From the cell containing the given text, extract its center point as [X, Y] coordinate. 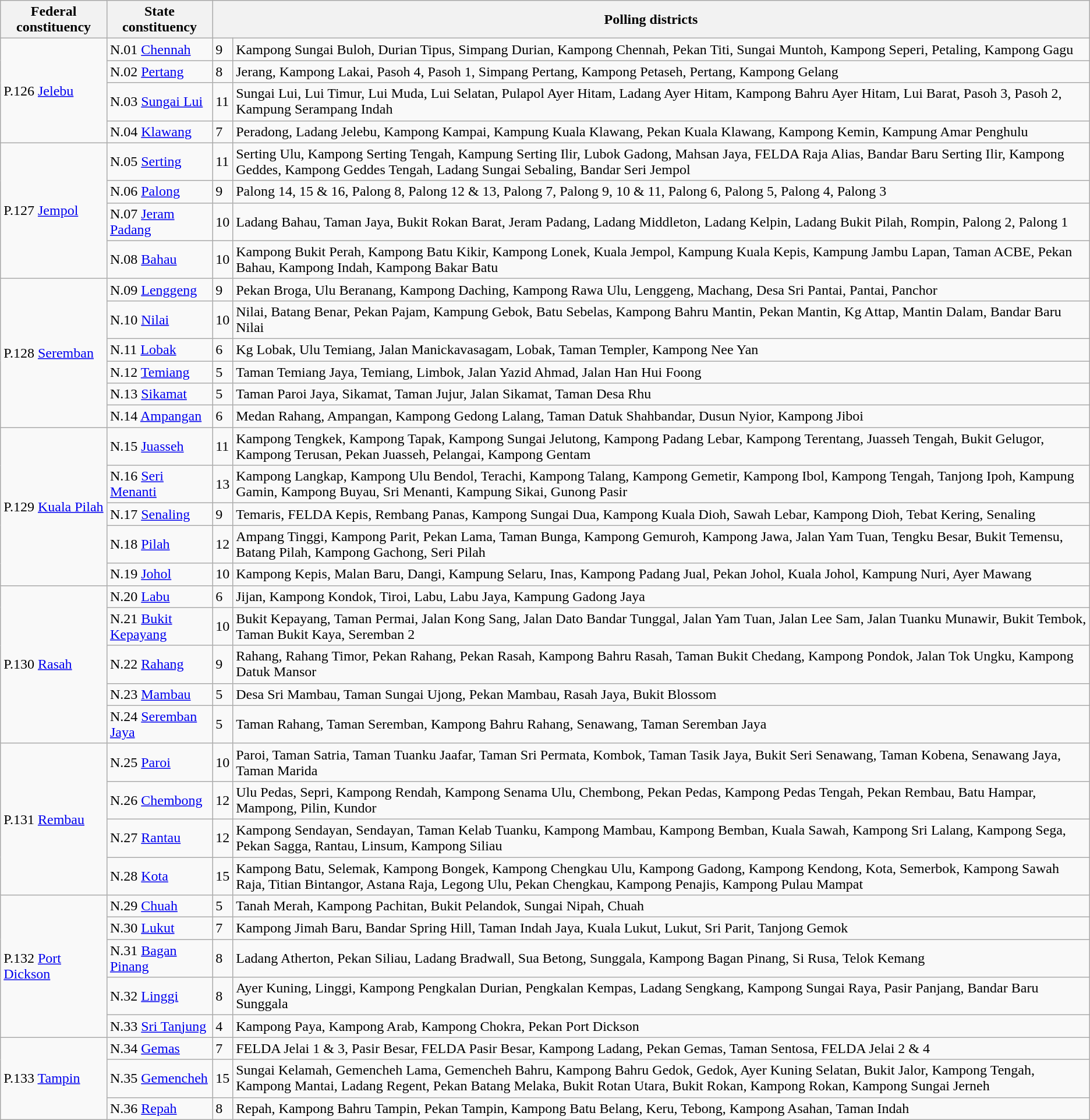
P.129 Kuala Pilah [54, 507]
Kg Lobak, Ulu Temiang, Jalan Manickavasagam, Lobak, Taman Templer, Kampong Nee Yan [661, 349]
Nilai, Batang Benar, Pekan Pajam, Kampung Gebok, Batu Sebelas, Kampong Bahru Mantin, Pekan Mantin, Kg Attap, Mantin Dalam, Bandar Baru Nilai [661, 319]
P.130 Rasah [54, 664]
N.32 Linggi [160, 996]
Palong 14, 15 & 16, Palong 8, Palong 12 & 13, Palong 7, Palong 9, 10 & 11, Palong 6, Palong 5, Palong 4, Palong 3 [661, 192]
N.10 Nilai [160, 319]
N.15 Juasseh [160, 446]
P.131 Rembau [54, 819]
N.16 Seri Menanti [160, 485]
Repah, Kampong Bahru Tampin, Pekan Tampin, Kampong Batu Belang, Keru, Tebong, Kampong Asahan, Taman Indah [661, 1108]
P.133 Tampin [54, 1079]
Polling districts [651, 20]
N.04 Klawang [160, 132]
Taman Rahang, Taman Seremban, Kampong Bahru Rahang, Senawang, Taman Seremban Jaya [661, 725]
Kampong Sungai Buloh, Durian Tipus, Simpang Durian, Kampong Chennah, Pekan Titi, Sungai Muntoh, Kampong Seperi, Petaling, Kampong Gagu [661, 50]
N.07 Jeram Padang [160, 221]
N.23 Mambau [160, 694]
Jerang, Kampong Lakai, Pasoh 4, Pasoh 1, Simpang Pertang, Kampong Petaseh, Pertang, Kampong Gelang [661, 72]
Tanah Merah, Kampong Pachitan, Bukit Pelandok, Sungai Nipah, Chuah [661, 906]
N.03 Sungai Lui [160, 101]
Kampong Paya, Kampong Arab, Kampong Chokra, Pekan Port Dickson [661, 1026]
N.33 Sri Tanjung [160, 1026]
P.127 Jempol [54, 211]
N.08 Bahau [160, 260]
Kampong Kepis, Malan Baru, Dangi, Kampung Selaru, Inas, Kampong Padang Jual, Pekan Johol, Kuala Johol, Kampung Nuri, Ayer Mawang [661, 574]
N.28 Kota [160, 876]
P.132 Port Dickson [54, 966]
N.36 Repah [160, 1108]
State constituency [160, 20]
Taman Temiang Jaya, Temiang, Limbok, Jalan Yazid Ahmad, Jalan Han Hui Foong [661, 372]
N.27 Rantau [160, 838]
Rahang, Rahang Timor, Pekan Rahang, Pekan Rasah, Kampong Bahru Rasah, Taman Bukit Chedang, Kampong Pondok, Jalan Tok Ungku, Kampong Datuk Mansor [661, 664]
Taman Paroi Jaya, Sikamat, Taman Jujur, Jalan Sikamat, Taman Desa Rhu [661, 394]
N.17 Senaling [160, 514]
Ladang Atherton, Pekan Siliau, Ladang Bradwall, Sua Betong, Sunggala, Kampong Bagan Pinang, Si Rusa, Telok Kemang [661, 959]
N.31 Bagan Pinang [160, 959]
N.14 Ampangan [160, 416]
N.29 Chuah [160, 906]
N.30 Lukut [160, 928]
N.34 Gemas [160, 1048]
N.35 Gemencheh [160, 1079]
Kampong Jimah Baru, Bandar Spring Hill, Taman Indah Jaya, Kuala Lukut, Lukut, Sri Parit, Tanjong Gemok [661, 928]
Pekan Broga, Ulu Beranang, Kampong Daching, Kampong Rawa Ulu, Lenggeng, Machang, Desa Sri Pantai, Pantai, Panchor [661, 289]
Peradong, Ladang Jelebu, Kampong Kampai, Kampung Kuala Klawang, Pekan Kuala Klawang, Kampong Kemin, Kampung Amar Penghulu [661, 132]
Medan Rahang, Ampangan, Kampong Gedong Lalang, Taman Datuk Shahbandar, Dusun Nyior, Kampong Jiboi [661, 416]
13 [222, 485]
N.25 Paroi [160, 762]
N.22 Rahang [160, 664]
P.126 Jelebu [54, 91]
FELDA Jelai 1 & 3, Pasir Besar, FELDA Pasir Besar, Kampong Ladang, Pekan Gemas, Taman Sentosa, FELDA Jelai 2 & 4 [661, 1048]
Desa Sri Mambau, Taman Sungai Ujong, Pekan Mambau, Rasah Jaya, Bukit Blossom [661, 694]
N.02 Pertang [160, 72]
N.21 Bukit Kepayang [160, 627]
N.13 Sikamat [160, 394]
Ladang Bahau, Taman Jaya, Bukit Rokan Barat, Jeram Padang, Ladang Middleton, Ladang Kelpin, Ladang Bukit Pilah, Rompin, Palong 2, Palong 1 [661, 221]
Temaris, FELDA Kepis, Rembang Panas, Kampong Sungai Dua, Kampong Kuala Dioh, Sawah Lebar, Kampong Dioh, Tebat Kering, Senaling [661, 514]
N.06 Palong [160, 192]
Paroi, Taman Satria, Taman Tuanku Jaafar, Taman Sri Permata, Kombok, Taman Tasik Jaya, Bukit Seri Senawang, Taman Kobena, Senawang Jaya, Taman Marida [661, 762]
N.11 Lobak [160, 349]
N.20 Labu [160, 596]
4 [222, 1026]
N.24 Seremban Jaya [160, 725]
Ayer Kuning, Linggi, Kampong Pengkalan Durian, Pengkalan Kempas, Ladang Sengkang, Kampong Sungai Raya, Pasir Panjang, Bandar Baru Sunggala [661, 996]
Ulu Pedas, Sepri, Kampong Rendah, Kampong Senama Ulu, Chembong, Pekan Pedas, Kampong Pedas Tengah, Pekan Rembau, Batu Hampar, Mampong, Pilin, Kundor [661, 800]
Federal constituency [54, 20]
N.09 Lenggeng [160, 289]
Jijan, Kampong Kondok, Tiroi, Labu, Labu Jaya, Kampung Gadong Jaya [661, 596]
N.01 Chennah [160, 50]
N.18 Pilah [160, 544]
N.26 Chembong [160, 800]
N.19 Johol [160, 574]
N.12 Temiang [160, 372]
N.05 Serting [160, 162]
P.128 Seremban [54, 353]
